Return [x, y] of the center of cell containing provided text 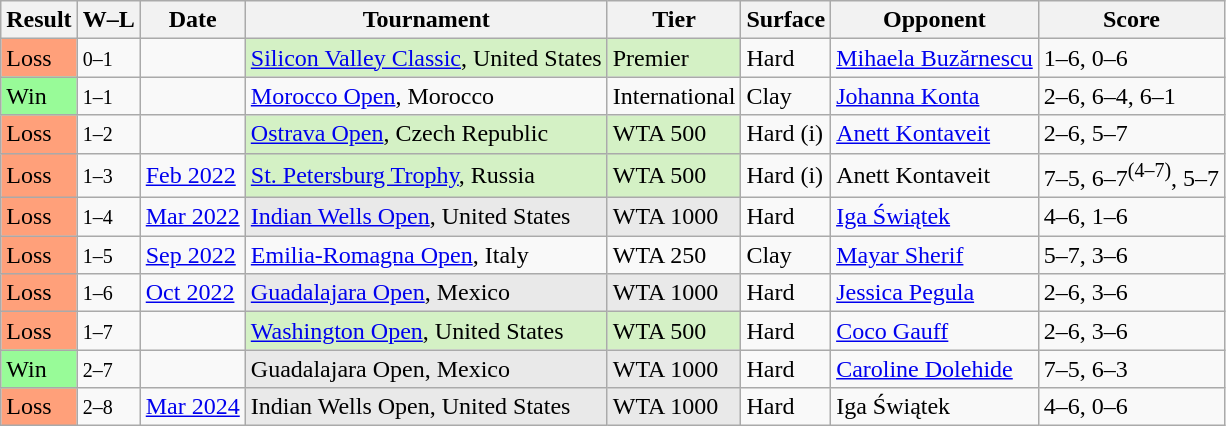
W–L [108, 20]
5–7, 3–6 [1131, 255]
Result [39, 20]
1–1 [108, 96]
1–4 [108, 217]
Coco Gauff [935, 331]
WTA 250 [674, 255]
Morocco Open, Morocco [426, 96]
1–6, 0–6 [1131, 58]
1–5 [108, 255]
4–6, 0–6 [1131, 407]
0–1 [108, 58]
Feb 2022 [192, 176]
Jessica Pegula [935, 293]
7–5, 6–3 [1131, 369]
2–7 [108, 369]
1–6 [108, 293]
Emilia-Romagna Open, Italy [426, 255]
St. Petersburg Trophy, Russia [426, 176]
Ostrava Open, Czech Republic [426, 134]
Tournament [426, 20]
Tier [674, 20]
2–6, 6–4, 6–1 [1131, 96]
Mayar Sherif [935, 255]
1–2 [108, 134]
Silicon Valley Classic, United States [426, 58]
1–3 [108, 176]
2–8 [108, 407]
Caroline Dolehide [935, 369]
Johanna Konta [935, 96]
International [674, 96]
Score [1131, 20]
2–6, 5–7 [1131, 134]
Opponent [935, 20]
Premier [674, 58]
Mar 2022 [192, 217]
4–6, 1–6 [1131, 217]
Surface [786, 20]
Sep 2022 [192, 255]
Date [192, 20]
Mihaela Buzărnescu [935, 58]
Washington Open, United States [426, 331]
Oct 2022 [192, 293]
1–7 [108, 331]
Mar 2024 [192, 407]
7–5, 6–7(4–7), 5–7 [1131, 176]
